Return (X, Y) of the center of cell containing provided text 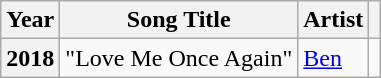
Song Title (179, 20)
"Love Me Once Again" (179, 58)
2018 (30, 58)
Year (30, 20)
Ben (334, 58)
Artist (334, 20)
